Scan for the cell matching the given text and deliver its (X, Y) coordinate at center. 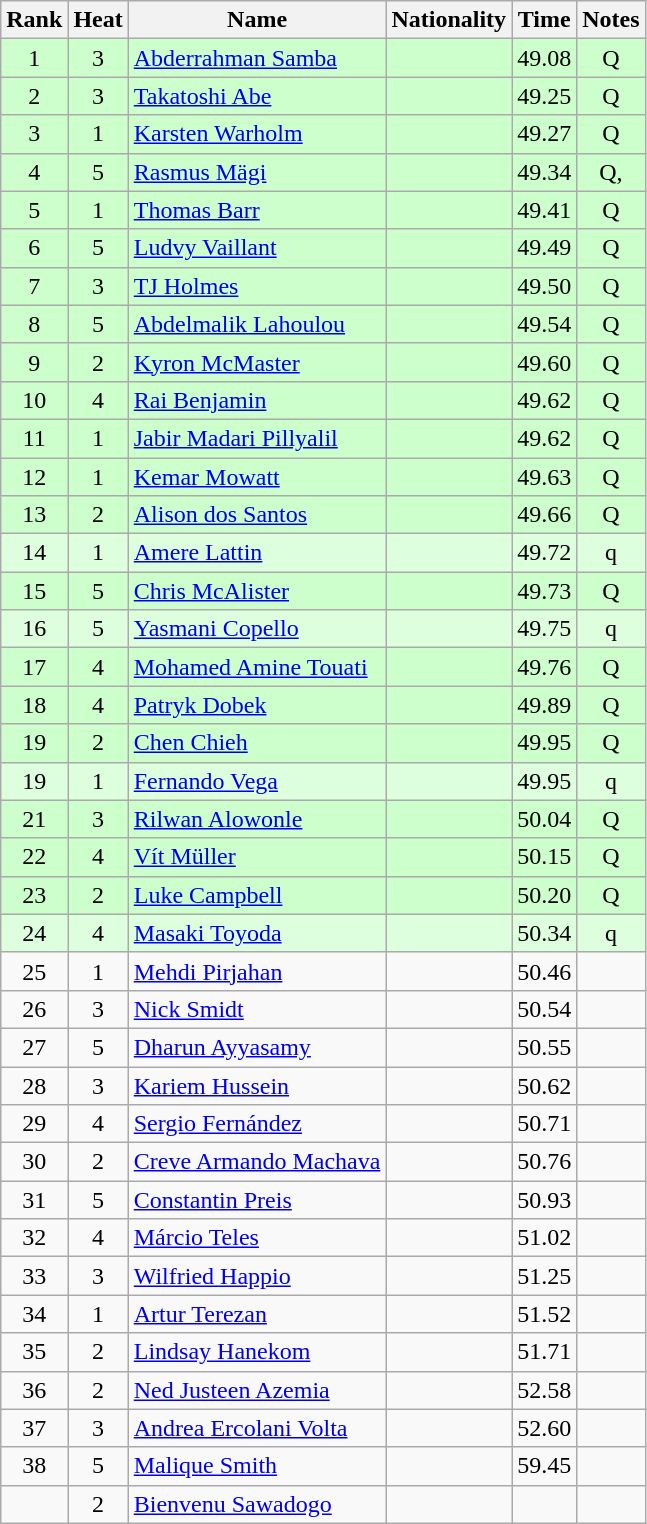
Jabir Madari Pillyalil (257, 438)
Vít Müller (257, 857)
49.60 (544, 362)
49.72 (544, 553)
31 (34, 1200)
Ludvy Vaillant (257, 248)
Kariem Hussein (257, 1085)
51.52 (544, 1314)
49.54 (544, 324)
Amere Lattin (257, 553)
Andrea Ercolani Volta (257, 1428)
51.71 (544, 1352)
50.62 (544, 1085)
Heat (98, 20)
Artur Terezan (257, 1314)
13 (34, 515)
Abderrahman Samba (257, 58)
49.63 (544, 477)
49.25 (544, 96)
Rilwan Alowonle (257, 819)
50.15 (544, 857)
Kyron McMaster (257, 362)
34 (34, 1314)
Q, (611, 172)
Kemar Mowatt (257, 477)
49.41 (544, 210)
Malique Smith (257, 1466)
Abdelmalik Lahoulou (257, 324)
Rank (34, 20)
51.25 (544, 1276)
50.20 (544, 895)
Márcio Teles (257, 1238)
33 (34, 1276)
12 (34, 477)
51.02 (544, 1238)
50.71 (544, 1124)
Fernando Vega (257, 781)
Masaki Toyoda (257, 933)
49.66 (544, 515)
49.27 (544, 134)
49.76 (544, 667)
49.08 (544, 58)
Time (544, 20)
25 (34, 971)
Alison dos Santos (257, 515)
Dharun Ayyasamy (257, 1047)
49.34 (544, 172)
TJ Holmes (257, 286)
7 (34, 286)
Takatoshi Abe (257, 96)
Ned Justeen Azemia (257, 1390)
36 (34, 1390)
29 (34, 1124)
Notes (611, 20)
Creve Armando Machava (257, 1162)
Nick Smidt (257, 1009)
6 (34, 248)
18 (34, 705)
10 (34, 400)
15 (34, 591)
Rai Benjamin (257, 400)
Chris McAlister (257, 591)
Thomas Barr (257, 210)
Mohamed Amine Touati (257, 667)
Constantin Preis (257, 1200)
30 (34, 1162)
21 (34, 819)
50.93 (544, 1200)
Lindsay Hanekom (257, 1352)
17 (34, 667)
49.49 (544, 248)
37 (34, 1428)
38 (34, 1466)
50.54 (544, 1009)
49.50 (544, 286)
50.34 (544, 933)
50.55 (544, 1047)
Chen Chieh (257, 743)
22 (34, 857)
Wilfried Happio (257, 1276)
32 (34, 1238)
Bienvenu Sawadogo (257, 1504)
Patryk Dobek (257, 705)
50.04 (544, 819)
23 (34, 895)
Karsten Warholm (257, 134)
14 (34, 553)
28 (34, 1085)
Name (257, 20)
59.45 (544, 1466)
Mehdi Pirjahan (257, 971)
8 (34, 324)
50.76 (544, 1162)
Yasmani Copello (257, 629)
Rasmus Mägi (257, 172)
Nationality (449, 20)
9 (34, 362)
27 (34, 1047)
Luke Campbell (257, 895)
24 (34, 933)
52.58 (544, 1390)
49.89 (544, 705)
52.60 (544, 1428)
35 (34, 1352)
16 (34, 629)
Sergio Fernández (257, 1124)
26 (34, 1009)
11 (34, 438)
49.73 (544, 591)
50.46 (544, 971)
49.75 (544, 629)
